Return the (X, Y) coordinate for the center point of the cell that contains the specified text.  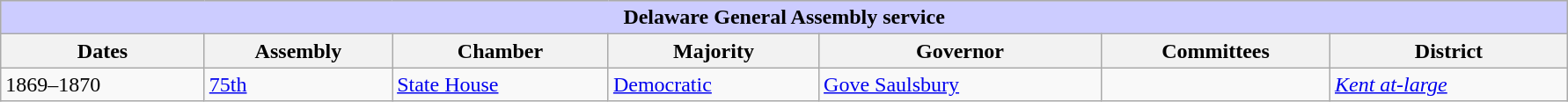
District (1448, 51)
Kent at-large (1448, 84)
1869–1870 (103, 84)
Dates (103, 51)
State House (501, 84)
Governor (961, 51)
Majority (713, 51)
Chamber (501, 51)
Democratic (713, 84)
75th (297, 84)
Committees (1215, 51)
Gove Saulsbury (961, 84)
Assembly (297, 51)
Delaware General Assembly service (785, 18)
